Identify which cell holds the provided text, then report its [X, Y] central coordinate. 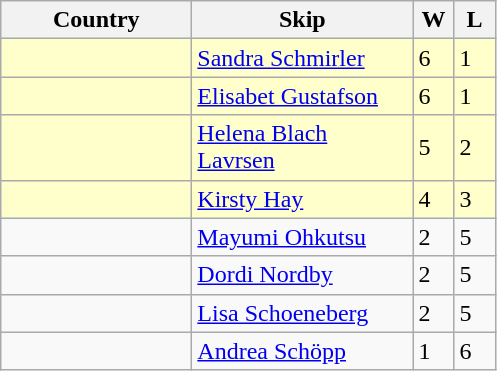
Dordi Nordby [302, 275]
Kirsty Hay [302, 199]
L [474, 20]
Elisabet Gustafson [302, 96]
Helena Blach Lavrsen [302, 148]
Mayumi Ohkutsu [302, 237]
4 [434, 199]
Country [96, 20]
Andrea Schöpp [302, 351]
3 [474, 199]
Lisa Schoeneberg [302, 313]
Sandra Schmirler [302, 58]
Skip [302, 20]
W [434, 20]
